Determine the [x, y] coordinate at the center of the cell enclosing the given text.  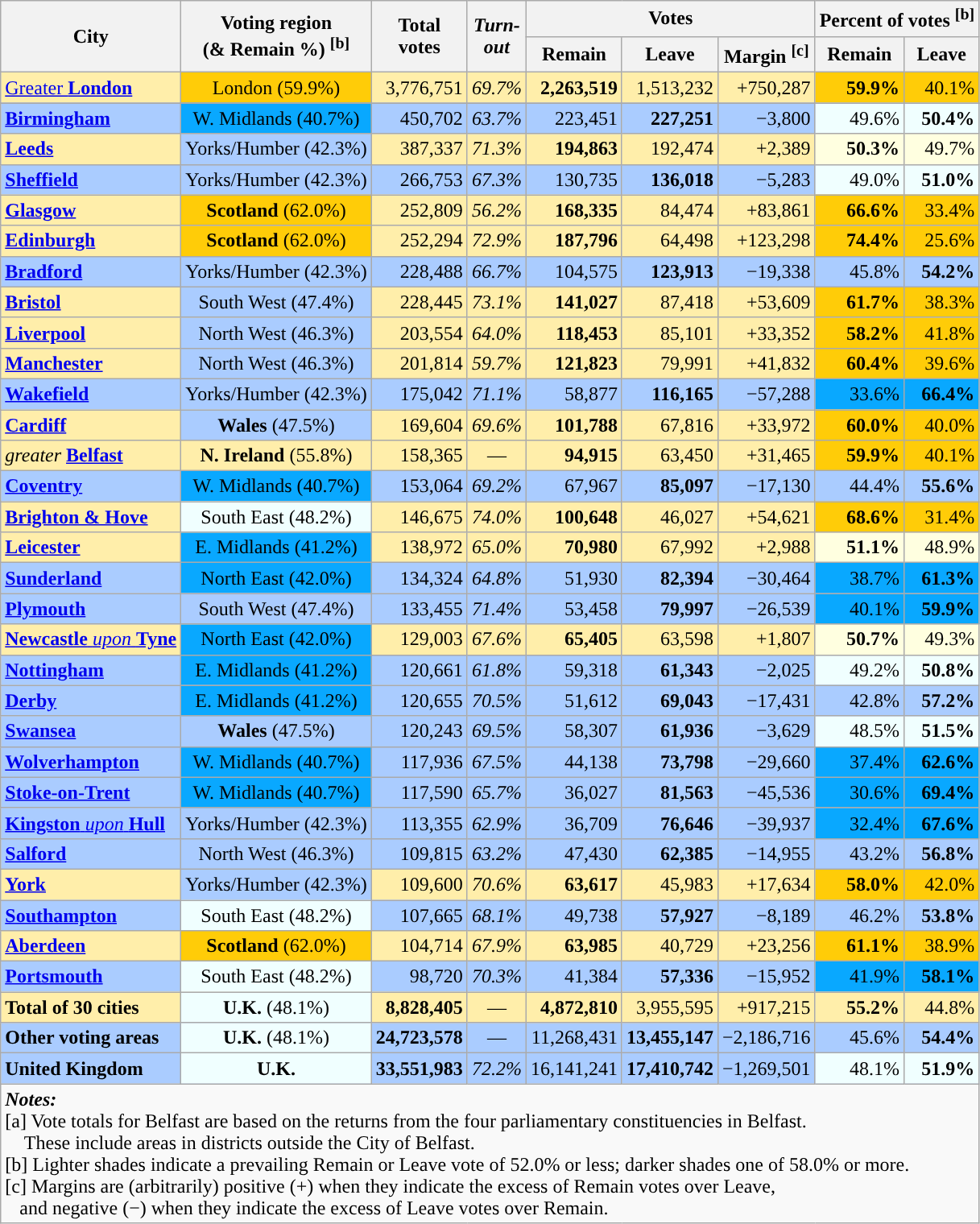
+33,352 [767, 333]
Voting region(& Remain %) [b] [277, 37]
43.2% [859, 854]
49.0% [859, 180]
+17,634 [767, 884]
113,355 [419, 823]
59.7% [496, 363]
1,513,232 [670, 88]
67,992 [670, 548]
71.3% [496, 149]
109,600 [419, 884]
Margin [c] [767, 55]
59,318 [573, 670]
54.2% [941, 271]
82,394 [670, 578]
Stoke-on-Trent [91, 792]
24,723,578 [419, 1038]
Sunderland [91, 578]
17,410,742 [670, 1069]
+123,298 [767, 241]
70.3% [496, 977]
101,788 [573, 425]
266,753 [419, 180]
Manchester [91, 363]
+2,389 [767, 149]
16,141,241 [573, 1069]
87,418 [670, 302]
194,863 [573, 149]
69,043 [670, 701]
N. Ireland (55.8%) [277, 456]
169,604 [419, 425]
50.4% [941, 118]
London (59.9%) [277, 88]
49,738 [573, 916]
−26,539 [767, 609]
123,913 [670, 271]
56.8% [941, 854]
Brighton & Hove [91, 517]
72.2% [496, 1069]
Bradford [91, 271]
187,796 [573, 241]
38.3% [941, 302]
49.2% [859, 670]
66.7% [496, 271]
133,455 [419, 609]
50.8% [941, 670]
109,815 [419, 854]
51,612 [573, 701]
70,980 [573, 548]
+750,287 [767, 88]
66.4% [941, 394]
48.5% [859, 731]
66.6% [859, 210]
−3,629 [767, 731]
33.6% [859, 394]
121,823 [573, 363]
greater Belfast [91, 456]
Sheffield [91, 180]
+917,215 [767, 1007]
73,798 [670, 762]
Newcastle upon Tyne [91, 639]
30.6% [859, 792]
41,384 [573, 977]
175,042 [419, 394]
134,324 [419, 578]
73.1% [496, 302]
Liverpool [91, 333]
40.0% [941, 425]
81,563 [670, 792]
−45,536 [767, 792]
69.5% [496, 731]
62.6% [941, 762]
58.0% [859, 884]
130,735 [573, 180]
+41,832 [767, 363]
42.8% [859, 701]
68.1% [496, 916]
+23,256 [767, 946]
38.9% [941, 946]
3,955,595 [670, 1007]
57.2% [941, 701]
136,018 [670, 180]
25.6% [941, 241]
61.8% [496, 670]
58.2% [859, 333]
Leeds [91, 149]
3,776,751 [419, 88]
117,936 [419, 762]
69.6% [496, 425]
141,027 [573, 302]
45,983 [670, 884]
40,729 [670, 946]
50.3% [859, 149]
79,991 [670, 363]
Aberdeen [91, 946]
Greater London [91, 88]
−17,431 [767, 701]
41.9% [859, 977]
118,453 [573, 333]
116,165 [670, 394]
69.7% [496, 88]
100,648 [573, 517]
70.6% [496, 884]
55.2% [859, 1007]
60.4% [859, 363]
64,498 [670, 241]
47,430 [573, 854]
Votes [670, 19]
41.8% [941, 333]
11,268,431 [573, 1038]
Derby [91, 701]
Turn-out [496, 37]
Leicester [91, 548]
Total of 30 cities [91, 1007]
63.7% [496, 118]
+31,465 [767, 456]
Kingston upon Hull [91, 823]
72.9% [496, 241]
Percent of votes [b] [897, 19]
58.1% [941, 977]
63,450 [670, 456]
+54,621 [767, 517]
450,702 [419, 118]
71.1% [496, 394]
+1,807 [767, 639]
Cardiff [91, 425]
84,474 [670, 210]
31.4% [941, 517]
−30,464 [767, 578]
85,097 [670, 486]
−39,937 [767, 823]
46,027 [670, 517]
33.4% [941, 210]
129,003 [419, 639]
−1,269,501 [767, 1069]
51.0% [941, 180]
203,554 [419, 333]
Swansea [91, 731]
−29,660 [767, 762]
48.9% [941, 548]
79,997 [670, 609]
60.0% [859, 425]
Total votes [419, 37]
74.0% [496, 517]
−2,186,716 [767, 1038]
55.6% [941, 486]
36,709 [573, 823]
8,828,405 [419, 1007]
58,307 [573, 731]
51.1% [859, 548]
45.8% [859, 271]
Edinburgh [91, 241]
223,451 [573, 118]
49.3% [941, 639]
62,385 [670, 854]
+83,861 [767, 210]
67,967 [573, 486]
76,646 [670, 823]
228,488 [419, 271]
104,714 [419, 946]
252,294 [419, 241]
67.9% [496, 946]
44,138 [573, 762]
227,251 [670, 118]
+2,988 [767, 548]
51,930 [573, 578]
Bristol [91, 302]
Coventry [91, 486]
98,720 [419, 977]
−3,800 [767, 118]
York [91, 884]
138,972 [419, 548]
48.1% [859, 1069]
4,872,810 [573, 1007]
39.6% [941, 363]
49.6% [859, 118]
Plymouth [91, 609]
69.2% [496, 486]
38.7% [859, 578]
50.7% [859, 639]
58,877 [573, 394]
61.3% [941, 578]
Glasgow [91, 210]
56.2% [496, 210]
62.9% [496, 823]
146,675 [419, 517]
32.4% [859, 823]
228,445 [419, 302]
−14,955 [767, 854]
Southampton [91, 916]
67.3% [496, 180]
120,655 [419, 701]
53.8% [941, 916]
46.2% [859, 916]
City [91, 37]
63,598 [670, 639]
45.6% [859, 1038]
−15,952 [767, 977]
36,027 [573, 792]
−2,025 [767, 670]
192,474 [670, 149]
63.2% [496, 854]
51.5% [941, 731]
53,458 [573, 609]
+33,972 [767, 425]
117,590 [419, 792]
Salford [91, 854]
104,575 [573, 271]
63,985 [573, 946]
Nottingham [91, 670]
54.4% [941, 1038]
153,064 [419, 486]
68.6% [859, 517]
49.7% [941, 149]
61.1% [859, 946]
57,336 [670, 977]
2,263,519 [573, 88]
65.0% [496, 548]
94,915 [573, 456]
67.5% [496, 762]
−8,189 [767, 916]
57,927 [670, 916]
−17,130 [767, 486]
Birmingham [91, 118]
64.8% [496, 578]
33,551,983 [419, 1069]
70.5% [496, 701]
71.4% [496, 609]
252,809 [419, 210]
Wolverhampton [91, 762]
168,335 [573, 210]
United Kingdom [91, 1069]
65,405 [573, 639]
−57,288 [767, 394]
37.4% [859, 762]
44.4% [859, 486]
+53,609 [767, 302]
61,936 [670, 731]
Other voting areas [91, 1038]
U.K. [277, 1069]
158,365 [419, 456]
61,343 [670, 670]
Portsmouth [91, 977]
201,814 [419, 363]
13,455,147 [670, 1038]
67,816 [670, 425]
−5,283 [767, 180]
387,337 [419, 149]
42.0% [941, 884]
85,101 [670, 333]
74.4% [859, 241]
63,617 [573, 884]
64.0% [496, 333]
69.4% [941, 792]
−19,338 [767, 271]
107,665 [419, 916]
120,243 [419, 731]
Wakefield [91, 394]
65.7% [496, 792]
61.7% [859, 302]
44.8% [941, 1007]
120,661 [419, 670]
51.9% [941, 1069]
